From the cell containing the given text, extract its center point as (X, Y) coordinate. 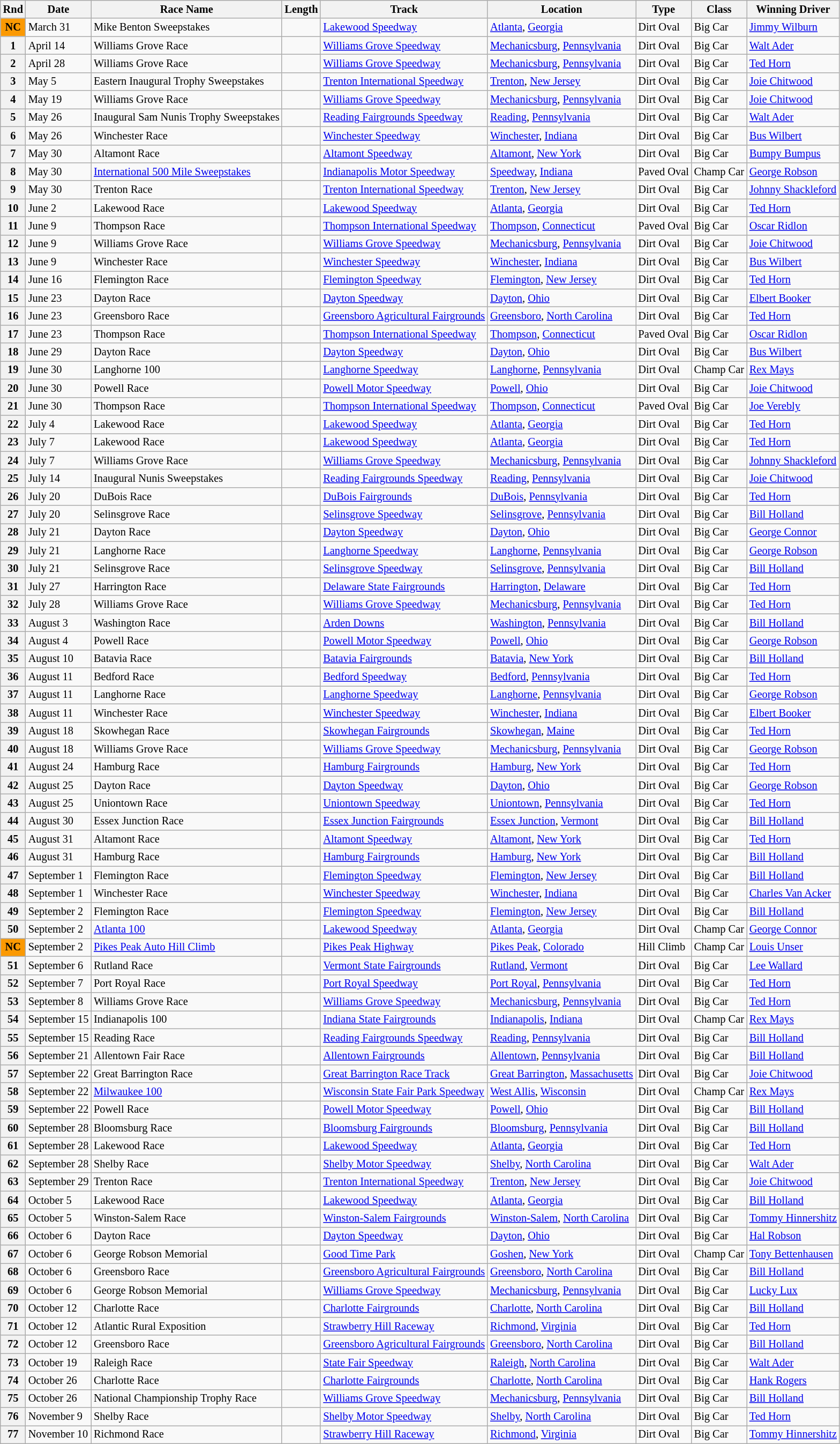
July 27 (58, 586)
Port Royal, Pennsylvania (561, 984)
29 (13, 550)
Delaware State Fairgrounds (404, 586)
Winston-Salem Fairgrounds (404, 1218)
31 (13, 586)
Reading Race (186, 1038)
Type (663, 9)
Bloomsburg Fairgrounds (404, 1128)
Vermont State Fairgrounds (404, 965)
66 (13, 1236)
Lee Wallard (793, 965)
August 30 (58, 821)
June 29 (58, 352)
Allentown, Pennsylvania (561, 1055)
Pikes Peak, Colorado (561, 947)
Skowhegan Race (186, 731)
56 (13, 1055)
Port Royal Race (186, 984)
May 5 (58, 81)
Richmond Race (186, 1434)
Port Royal Speedway (404, 984)
Mike Benton Sweepstakes (186, 27)
15 (13, 298)
Bedford Race (186, 677)
7 (13, 154)
43 (13, 803)
September 6 (58, 965)
20 (13, 388)
Washington Race (186, 623)
47 (13, 875)
36 (13, 677)
Harrington Race (186, 586)
26 (13, 496)
Speedway, Indiana (561, 172)
April 28 (58, 63)
Winston-Salem, North Carolina (561, 1218)
Hill Climb (663, 947)
61 (13, 1146)
1 (13, 46)
Eastern Inaugural Trophy Sweepstakes (186, 81)
Hal Robson (793, 1236)
14 (13, 280)
Great Barrington Race Track (404, 1074)
Milwaukee 100 (186, 1092)
67 (13, 1254)
Lucky Lux (793, 1290)
Winning Driver (793, 9)
Class (719, 9)
Length (301, 9)
April 14 (58, 46)
Indianapolis 100 (186, 1019)
DuBois Fairgrounds (404, 496)
State Fair Speedway (404, 1363)
3 (13, 81)
July 4 (58, 424)
27 (13, 515)
22 (13, 424)
Raleigh Race (186, 1363)
40 (13, 749)
60 (13, 1128)
11 (13, 226)
46 (13, 857)
76 (13, 1417)
64 (13, 1200)
5 (13, 117)
National Championship Trophy Race (186, 1398)
Uniontown, Pennsylvania (561, 803)
28 (13, 532)
23 (13, 442)
Skowhegan Fairgrounds (404, 731)
Allentown Fair Race (186, 1055)
72 (13, 1344)
Essex Junction, Vermont (561, 821)
Langhorne 100 (186, 370)
8 (13, 172)
Raleigh, North Carolina (561, 1363)
44 (13, 821)
West Allis, Wisconsin (561, 1092)
35 (13, 659)
November 10 (58, 1434)
August 3 (58, 623)
74 (13, 1380)
Batavia Fairgrounds (404, 659)
DuBois Race (186, 496)
19 (13, 370)
10 (13, 208)
Great Barrington, Massachusetts (561, 1074)
Batavia, New York (561, 659)
Pikes Peak Highway (404, 947)
Hank Rogers (793, 1380)
Inaugural Sam Nunis Trophy Sweepstakes (186, 117)
September 8 (58, 1001)
45 (13, 839)
July 28 (58, 605)
June 2 (58, 208)
Bloomsburg Race (186, 1128)
63 (13, 1182)
71 (13, 1326)
Tony Bettenhausen (793, 1254)
53 (13, 1001)
Bedford, Pennsylvania (561, 677)
39 (13, 731)
77 (13, 1434)
24 (13, 460)
75 (13, 1398)
Uniontown Speedway (404, 803)
Uniontown Race (186, 803)
73 (13, 1363)
25 (13, 478)
Louis Unser (793, 947)
38 (13, 713)
32 (13, 605)
Jimmy Wilburn (793, 27)
51 (13, 965)
Washington, Pennsylvania (561, 623)
June 16 (58, 280)
September 29 (58, 1182)
Harrington, Delaware (561, 586)
September 7 (58, 984)
Location (561, 9)
Winston-Salem Race (186, 1218)
Goshen, New York (561, 1254)
Skowhegan, Maine (561, 731)
57 (13, 1074)
Indianapolis Motor Speedway (404, 172)
Rutland, Vermont (561, 965)
9 (13, 190)
Bloomsburg, Pennsylvania (561, 1128)
59 (13, 1110)
Essex Junction Race (186, 821)
16 (13, 316)
Essex Junction Fairgrounds (404, 821)
17 (13, 334)
54 (13, 1019)
Rutland Race (186, 965)
March 31 (58, 27)
2 (13, 63)
Joe Verebly (793, 406)
21 (13, 406)
Inaugural Nunis Sweepstakes (186, 478)
Race Name (186, 9)
Wisconsin State Fair Park Speedway (404, 1092)
November 9 (58, 1417)
August 4 (58, 641)
Pikes Peak Auto Hill Climb (186, 947)
Indianapolis, Indiana (561, 1019)
Charles Van Acker (793, 894)
Atlanta 100 (186, 929)
41 (13, 767)
Allentown Fairgrounds (404, 1055)
October 19 (58, 1363)
August 10 (58, 659)
37 (13, 695)
Good Time Park (404, 1254)
International 500 Mile Sweepstakes (186, 172)
6 (13, 136)
30 (13, 569)
50 (13, 929)
58 (13, 1092)
July 14 (58, 478)
September 21 (58, 1055)
52 (13, 984)
12 (13, 244)
Batavia Race (186, 659)
Bedford Speedway (404, 677)
August 24 (58, 767)
49 (13, 911)
62 (13, 1164)
68 (13, 1272)
42 (13, 785)
DuBois, Pennsylvania (561, 496)
48 (13, 894)
4 (13, 100)
18 (13, 352)
Bumpy Bumpus (793, 154)
65 (13, 1218)
May 19 (58, 100)
Indiana State Fairgrounds (404, 1019)
Arden Downs (404, 623)
Track (404, 9)
Date (58, 9)
55 (13, 1038)
69 (13, 1290)
70 (13, 1308)
34 (13, 641)
Great Barrington Race (186, 1074)
Rnd (13, 9)
Atlantic Rural Exposition (186, 1326)
13 (13, 262)
33 (13, 623)
